From the cell containing the given text, extract its center point as (X, Y) coordinate. 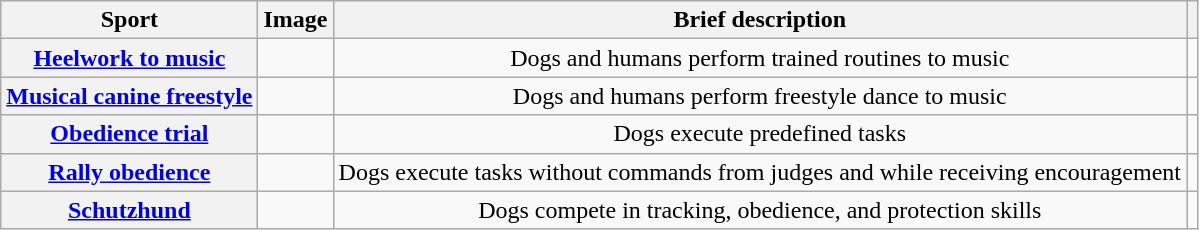
Dogs compete in tracking, obedience, and protection skills (760, 210)
Dogs execute predefined tasks (760, 134)
Dogs and humans perform freestyle dance to music (760, 96)
Brief description (760, 20)
Image (296, 20)
Obedience trial (130, 134)
Rally obedience (130, 172)
Dogs execute tasks without commands from judges and while receiving encouragement (760, 172)
Dogs and humans perform trained routines to music (760, 58)
Sport (130, 20)
Heelwork to music (130, 58)
Schutzhund (130, 210)
Musical canine freestyle (130, 96)
